Output the (X, Y) coordinate of the center of the cell containing the given text.  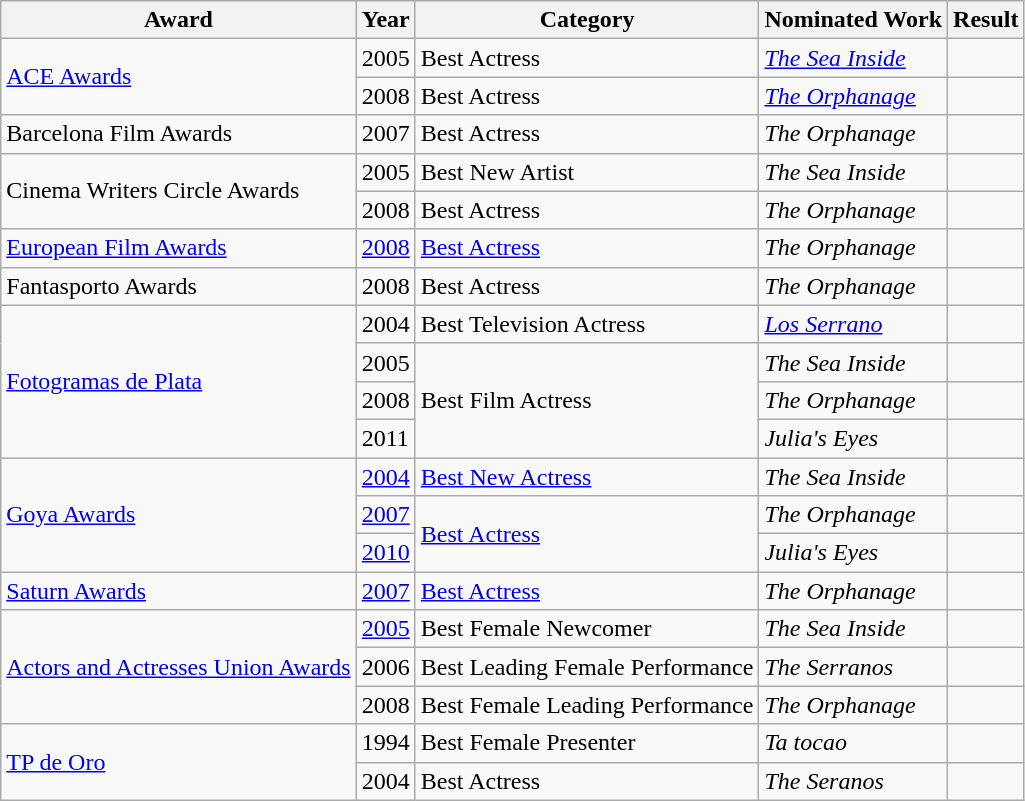
Award (178, 20)
Los Serrano (854, 324)
Actors and Actresses Union Awards (178, 667)
Best Television Actress (587, 324)
Category (587, 20)
Fotogramas de Plata (178, 381)
The Seranos (854, 781)
Result (986, 20)
ACE Awards (178, 77)
Cinema Writers Circle Awards (178, 191)
Ta tocao (854, 743)
Goya Awards (178, 515)
Best Female Newcomer (587, 629)
Barcelona Film Awards (178, 134)
Best Film Actress (587, 400)
Saturn Awards (178, 591)
1994 (386, 743)
Best New Artist (587, 172)
2006 (386, 667)
Best Female Presenter (587, 743)
Best Leading Female Performance (587, 667)
Best New Actress (587, 477)
Year (386, 20)
European Film Awards (178, 248)
Fantasporto Awards (178, 286)
The Serranos (854, 667)
TP de Oro (178, 762)
2011 (386, 438)
2010 (386, 553)
Nominated Work (854, 20)
Best Female Leading Performance (587, 705)
